Scan for the cell matching the given text and deliver its [x, y] coordinate at center. 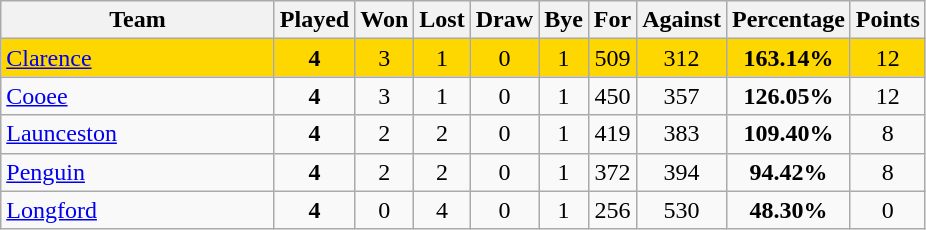
530 [682, 210]
Draw [504, 20]
Team [138, 20]
Played [314, 20]
Against [682, 20]
383 [682, 134]
Bye [564, 20]
126.05% [788, 96]
394 [682, 172]
419 [612, 134]
48.30% [788, 210]
94.42% [788, 172]
357 [682, 96]
Penguin [138, 172]
Clarence [138, 58]
372 [612, 172]
450 [612, 96]
For [612, 20]
256 [612, 210]
Percentage [788, 20]
Cooee [138, 96]
Launceston [138, 134]
Longford [138, 210]
Won [384, 20]
312 [682, 58]
163.14% [788, 58]
109.40% [788, 134]
509 [612, 58]
Lost [442, 20]
Points [888, 20]
